Determine the [X, Y] coordinate at the center of the cell enclosing the given text.  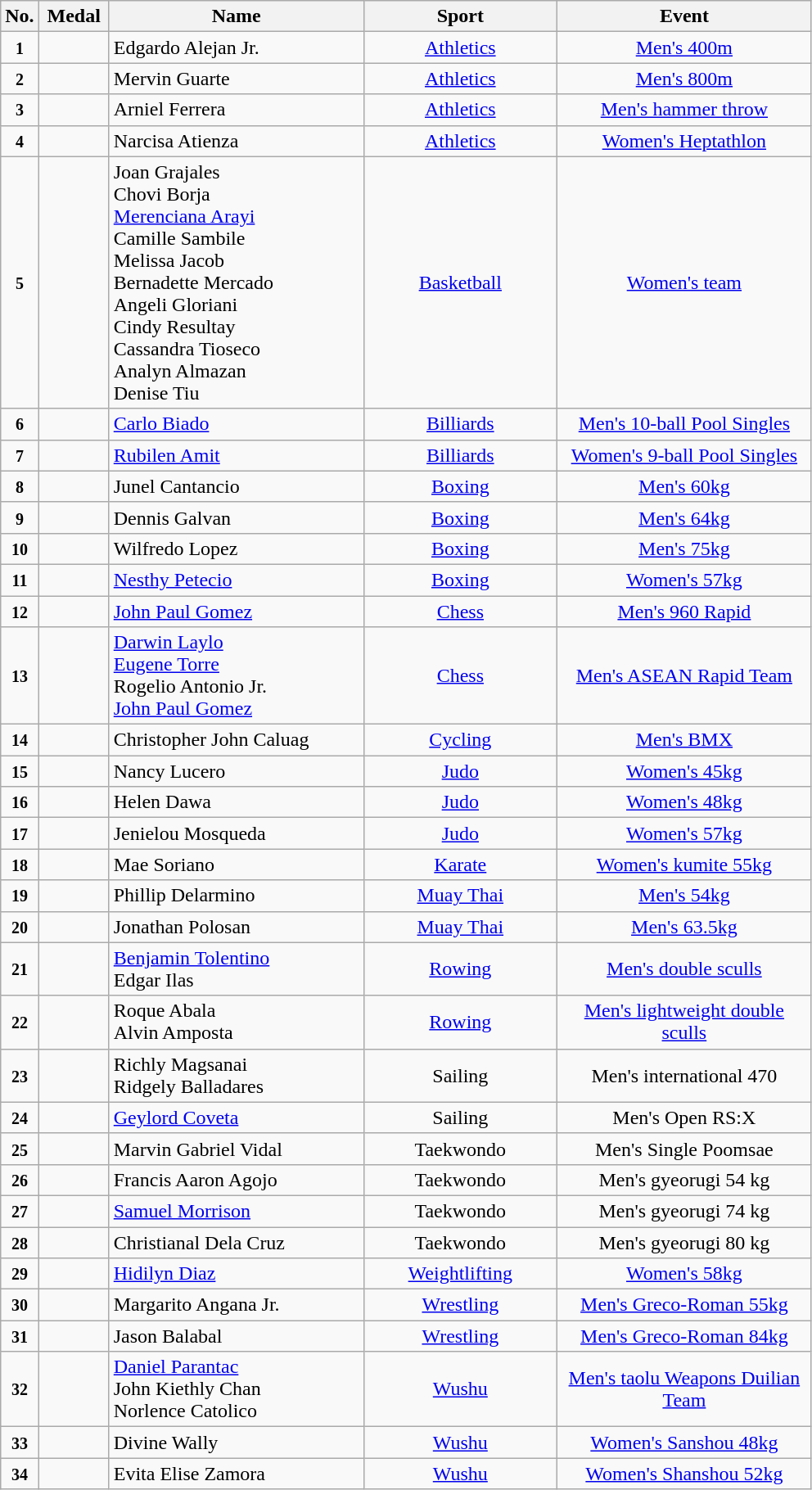
24 [20, 1117]
Women's team [684, 282]
Medal [74, 16]
Men's 10-ball Pool Singles [684, 424]
20 [20, 927]
18 [20, 865]
Daniel ParantacJohn Kiethly ChanNorlence Catolico [236, 1389]
Roque AbalaAlvin Amposta [236, 1022]
19 [20, 896]
17 [20, 833]
Men's 960 Rapid [684, 612]
Narcisa Atienza [236, 141]
Women's 58kg [684, 1274]
2 [20, 79]
Men's 54kg [684, 896]
Women's 45kg [684, 771]
Hidilyn Diaz [236, 1274]
Marvin Gabriel Vidal [236, 1149]
Men's 400m [684, 47]
29 [20, 1274]
34 [20, 1474]
Men's 63.5kg [684, 927]
14 [20, 740]
Junel Cantancio [236, 486]
Men's taolu Weapons Duilian Team [684, 1389]
6 [20, 424]
Dennis Galvan [236, 517]
Men's gyeorugi 74 kg [684, 1211]
Helen Dawa [236, 802]
Women's Sanshou 48kg [684, 1443]
Women's Shanshou 52kg [684, 1474]
Weightlifting [460, 1274]
Men's double sculls [684, 969]
Mae Soriano [236, 865]
Wilfredo Lopez [236, 549]
Men's lightweight double sculls [684, 1022]
Men's international 470 [684, 1076]
28 [20, 1242]
Carlo Biado [236, 424]
25 [20, 1149]
Nesthy Petecio [236, 580]
Divine Wally [236, 1443]
Jenielou Mosqueda [236, 833]
15 [20, 771]
21 [20, 969]
4 [20, 141]
Karate [460, 865]
Geylord Coveta [236, 1117]
Men's 64kg [684, 517]
Rubilen Amit [236, 455]
30 [20, 1305]
13 [20, 676]
Men's Single Poomsae [684, 1149]
9 [20, 517]
Men's Greco-Roman 84kg [684, 1336]
Men's gyeorugi 80 kg [684, 1242]
10 [20, 549]
Name [236, 16]
Men's BMX [684, 740]
7 [20, 455]
27 [20, 1211]
3 [20, 110]
Nancy Lucero [236, 771]
Phillip Delarmino [236, 896]
John Paul Gomez [236, 612]
Benjamin TolentinoEdgar Ilas [236, 969]
Jonathan Polosan [236, 927]
Samuel Morrison [236, 1211]
1 [20, 47]
11 [20, 580]
Men's ASEAN Rapid Team [684, 676]
Women's Heptathlon [684, 141]
Basketball [460, 282]
23 [20, 1076]
Christopher John Caluag [236, 740]
32 [20, 1389]
Men's gyeorugi 54 kg [684, 1180]
Richly MagsanaiRidgely Balladares [236, 1076]
Arniel Ferrera [236, 110]
Men's Greco-Roman 55kg [684, 1305]
Edgardo Alejan Jr. [236, 47]
Darwin LayloEugene TorreRogelio Antonio Jr.John Paul Gomez [236, 676]
12 [20, 612]
31 [20, 1336]
Men's hammer throw [684, 110]
8 [20, 486]
Men's 75kg [684, 549]
22 [20, 1022]
5 [20, 282]
26 [20, 1180]
Jason Balabal [236, 1336]
Francis Aaron Agojo [236, 1180]
Men's 60kg [684, 486]
Women's kumite 55kg [684, 865]
Event [684, 16]
Margarito Angana Jr. [236, 1305]
Mervin Guarte [236, 79]
Women's 48kg [684, 802]
No. [20, 16]
33 [20, 1443]
Men's 800m [684, 79]
Women's 9-ball Pool Singles [684, 455]
Cycling [460, 740]
16 [20, 802]
Christianal Dela Cruz [236, 1242]
Men's Open RS:X [684, 1117]
Evita Elise Zamora [236, 1474]
Sport [460, 16]
